Detect which cell encompasses the target text, then output its (x, y) center coordinate. 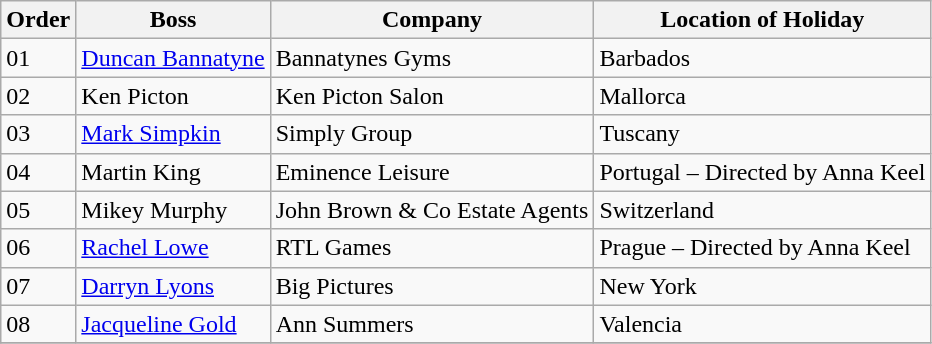
Duncan Bannatyne (173, 58)
04 (38, 172)
Boss (173, 20)
Ken Picton Salon (432, 96)
03 (38, 134)
Company (432, 20)
Valencia (762, 324)
01 (38, 58)
Ann Summers (432, 324)
Martin King (173, 172)
Bannatynes Gyms (432, 58)
Eminence Leisure (432, 172)
05 (38, 210)
John Brown & Co Estate Agents (432, 210)
Tuscany (762, 134)
Barbados (762, 58)
Rachel Lowe (173, 248)
Switzerland (762, 210)
Order (38, 20)
Portugal – Directed by Anna Keel (762, 172)
Mark Simpkin (173, 134)
Jacqueline Gold (173, 324)
Big Pictures (432, 286)
Mallorca (762, 96)
RTL Games (432, 248)
02 (38, 96)
Mikey Murphy (173, 210)
07 (38, 286)
08 (38, 324)
Simply Group (432, 134)
Location of Holiday (762, 20)
Prague – Directed by Anna Keel (762, 248)
06 (38, 248)
New York (762, 286)
Ken Picton (173, 96)
Darryn Lyons (173, 286)
